Return [x, y] of the center of cell containing provided text 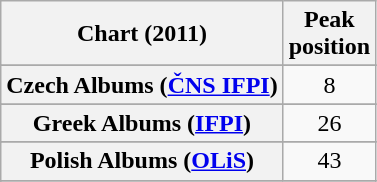
Chart (2011) [142, 34]
43 [329, 161]
Peakposition [329, 34]
Greek Albums (IFPI) [142, 123]
Polish Albums (OLiS) [142, 161]
8 [329, 85]
Czech Albums (ČNS IFPI) [142, 85]
26 [329, 123]
